Capture the cell that displays the provided text and extract its (X, Y) central coordinate. 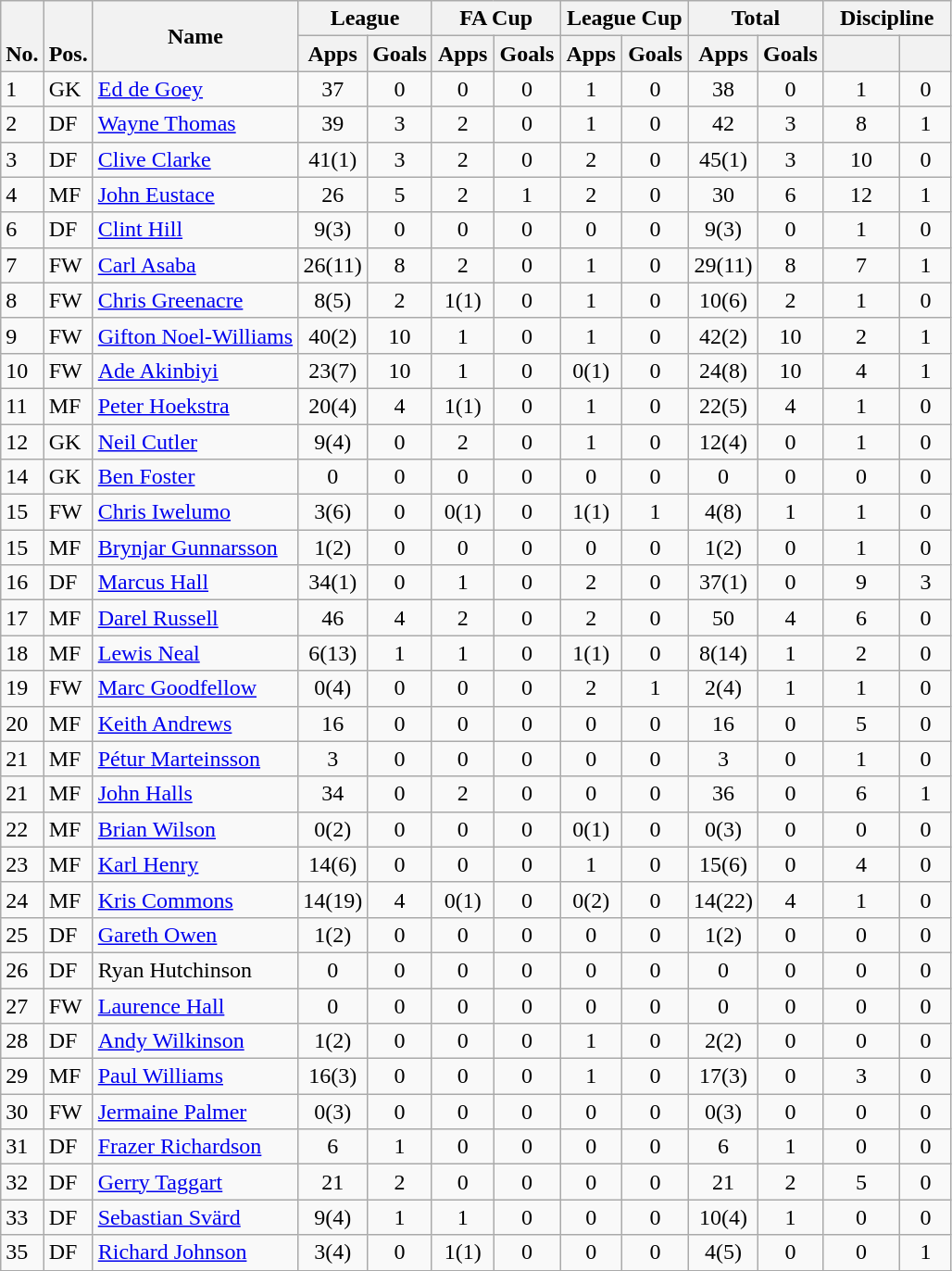
23 (22, 864)
Clive Clarke (194, 159)
14(6) (333, 864)
Gifton Noel-Williams (194, 335)
11 (22, 406)
Paul Williams (194, 1076)
3(4) (333, 1252)
Chris Iwelumo (194, 512)
Gareth Owen (194, 935)
29 (22, 1076)
32 (22, 1182)
37(1) (724, 583)
Peter Hoekstra (194, 406)
24 (22, 900)
Karl Henry (194, 864)
27 (22, 1005)
Gerry Taggart (194, 1182)
Total (756, 19)
22 (22, 829)
10(6) (724, 300)
Chris Greenacre (194, 300)
16(3) (333, 1076)
Brynjar Gunnarsson (194, 547)
26(11) (333, 265)
17(3) (724, 1076)
22(5) (724, 406)
34(1) (333, 583)
19 (22, 688)
35 (22, 1252)
2(4) (724, 688)
41(1) (333, 159)
20 (22, 724)
39 (333, 124)
Jermaine Palmer (194, 1112)
Frazer Richardson (194, 1147)
33 (22, 1217)
Neil Cutler (194, 442)
31 (22, 1147)
42 (724, 124)
John Halls (194, 794)
Brian Wilson (194, 829)
Clint Hill (194, 230)
Name (194, 36)
League (365, 19)
8(5) (333, 300)
34 (333, 794)
14 (22, 477)
John Eustace (194, 195)
38 (724, 89)
0(4) (333, 688)
15(6) (724, 864)
Kris Commons (194, 900)
Wayne Thomas (194, 124)
14(22) (724, 900)
46 (333, 618)
25 (22, 935)
28 (22, 1041)
Sebastian Svärd (194, 1217)
8(14) (724, 653)
Ed de Goey (194, 89)
Andy Wilkinson (194, 1041)
14(19) (333, 900)
24(8) (724, 371)
Discipline (887, 19)
Carl Asaba (194, 265)
Pétur Marteinsson (194, 759)
Richard Johnson (194, 1252)
17 (22, 618)
4(5) (724, 1252)
4(8) (724, 512)
50 (724, 618)
29(11) (724, 265)
36 (724, 794)
42(2) (724, 335)
6(13) (333, 653)
20(4) (333, 406)
Marcus Hall (194, 583)
Ryan Hutchinson (194, 970)
Darel Russell (194, 618)
Keith Andrews (194, 724)
12(4) (724, 442)
Lewis Neal (194, 653)
45(1) (724, 159)
18 (22, 653)
League Cup (624, 19)
37 (333, 89)
Pos. (69, 36)
10(4) (724, 1217)
Laurence Hall (194, 1005)
40(2) (333, 335)
23(7) (333, 371)
Ade Akinbiyi (194, 371)
3(6) (333, 512)
Ben Foster (194, 477)
Marc Goodfellow (194, 688)
FA Cup (496, 19)
No. (22, 36)
2(2) (724, 1041)
